Search for the cell housing the specified text and yield its [X, Y] center coordinate. 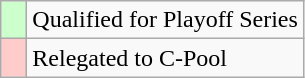
Relegated to C-Pool [166, 58]
Qualified for Playoff Series [166, 20]
